Capture the cell that displays the provided text and extract its [X, Y] central coordinate. 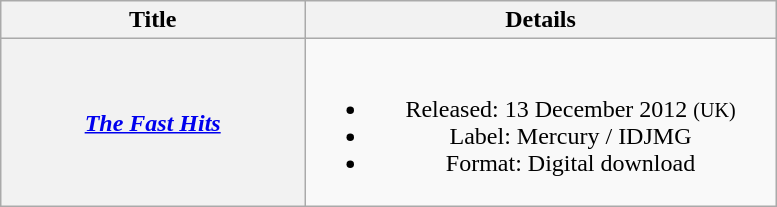
Title [153, 20]
Details [541, 20]
The Fast Hits [153, 122]
Released: 13 December 2012 (UK)Label: Mercury / IDJMGFormat: Digital download [541, 122]
